Identify which cell holds the provided text, then report its [X, Y] central coordinate. 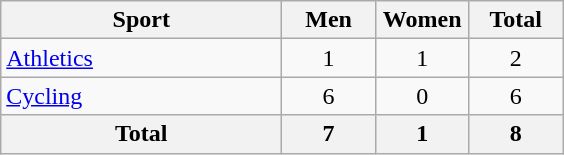
8 [516, 134]
Athletics [142, 58]
Men [329, 20]
7 [329, 134]
0 [422, 96]
Cycling [142, 96]
Women [422, 20]
Sport [142, 20]
2 [516, 58]
